Identify which cell holds the provided text, then report its [x, y] central coordinate. 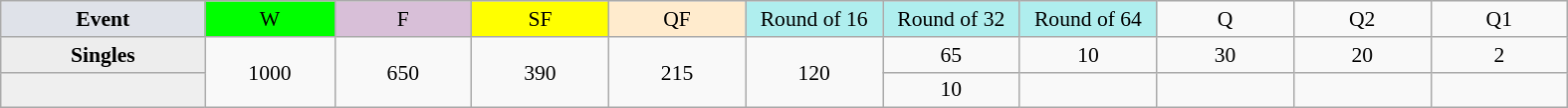
Round of 32 [951, 19]
120 [814, 72]
Singles [104, 55]
65 [951, 55]
SF [541, 19]
215 [677, 72]
Q1 [1499, 19]
Q [1226, 19]
30 [1226, 55]
Q2 [1362, 19]
390 [541, 72]
1000 [270, 72]
Round of 16 [814, 19]
QF [677, 19]
F [403, 19]
W [270, 19]
20 [1362, 55]
2 [1499, 55]
650 [403, 72]
Round of 64 [1088, 19]
Event [104, 19]
